Output the [X, Y] coordinate of the center of the cell containing the given text.  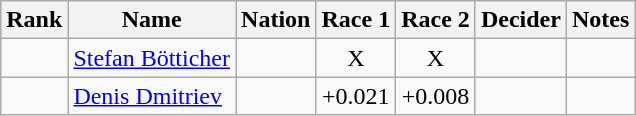
Nation [276, 20]
+0.021 [356, 96]
Stefan Bötticher [152, 58]
Race 1 [356, 20]
Race 2 [436, 20]
Denis Dmitriev [152, 96]
Rank [34, 20]
Notes [600, 20]
+0.008 [436, 96]
Decider [520, 20]
Name [152, 20]
